From the cell containing the given text, extract its center point as [x, y] coordinate. 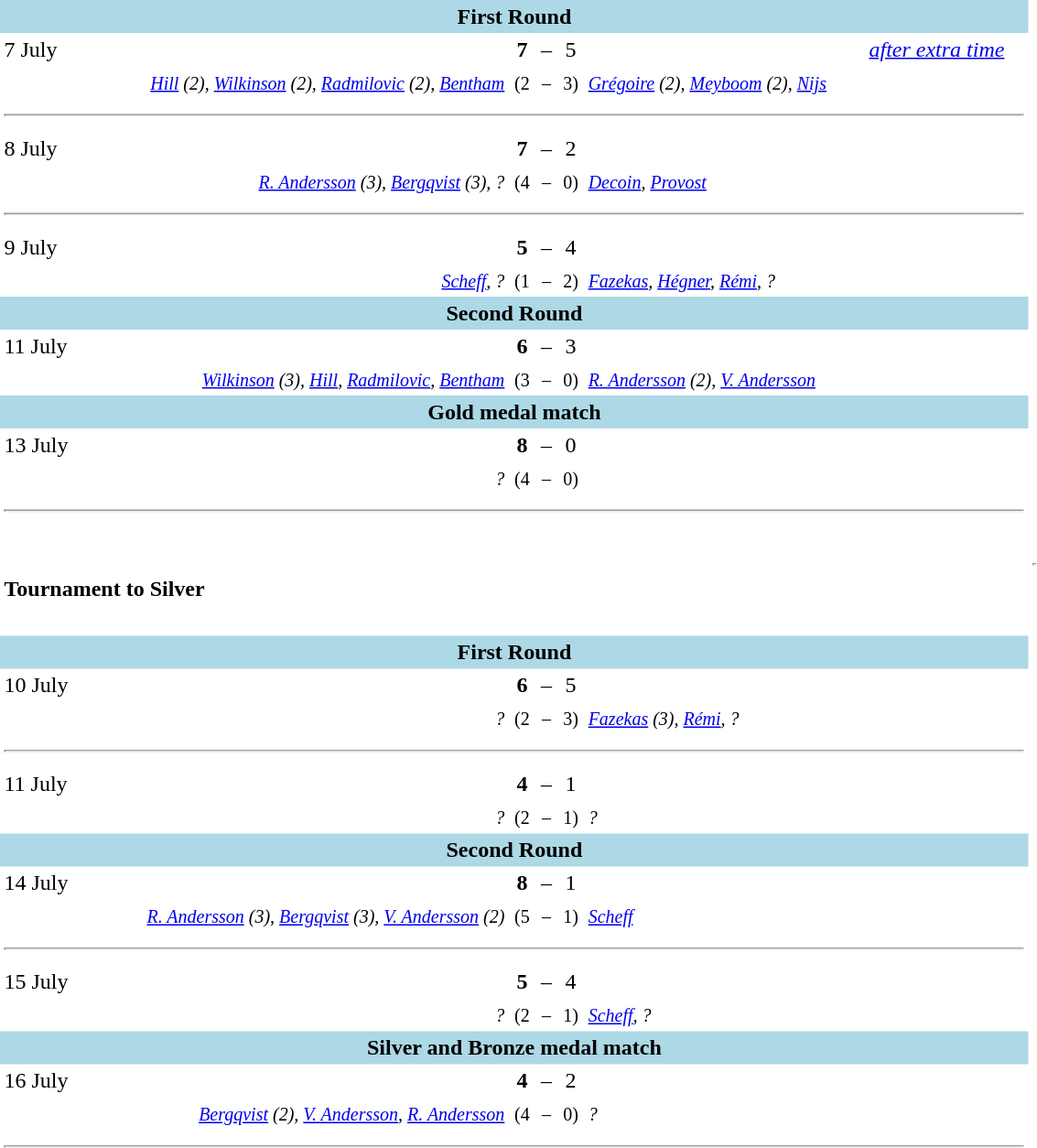
14 July [41, 883]
16 July [41, 1080]
7 July [41, 49]
3 [571, 346]
Decoin, Provost [725, 181]
0 [571, 445]
Bergqvist (2), V. Andersson, R. Andersson [300, 1113]
Fazekas (3), Rémi, ? [725, 718]
Wilkinson (3), Hill, Radmilovic, Bentham [300, 379]
after extra time [946, 49]
(3 [522, 379]
Grégoire (2), Meyboom (2), Nijs [725, 82]
(5 [522, 915]
Hill (2), Wilkinson (2), Radmilovic (2), Bentham [300, 82]
R. Andersson (3), Bergqvist (3), V. Andersson (2) [300, 915]
15 July [41, 981]
Scheff [725, 915]
(1 [522, 280]
2) [571, 280]
Silver and Bronze medal match [514, 1047]
Fazekas, Hégner, Rémi, ? [725, 280]
Tournament to Silver [514, 565]
R. Andersson (2), V. Andersson [725, 379]
8 July [41, 148]
R. Andersson (3), Bergqvist (3), ? [300, 181]
9 July [41, 247]
Gold medal match [514, 412]
10 July [41, 685]
13 July [41, 445]
